Return (x, y) of the center of cell containing provided text 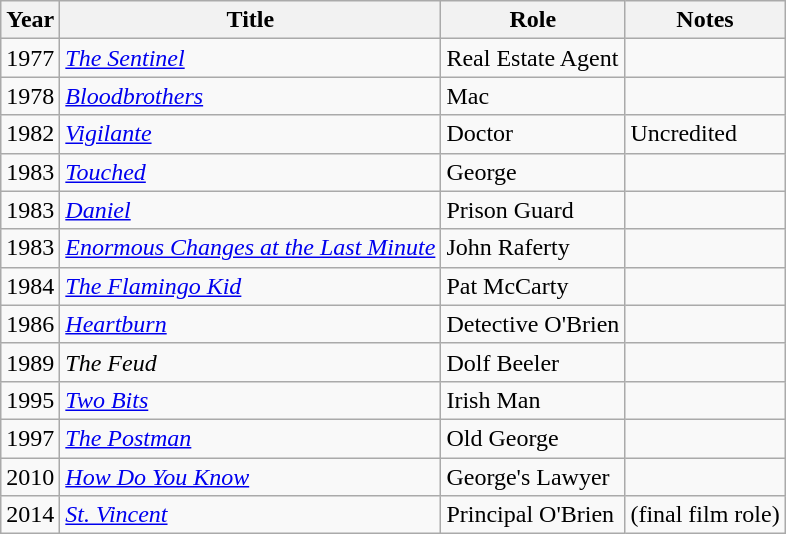
Real Estate Agent (533, 58)
Uncredited (705, 134)
1989 (30, 362)
Touched (250, 172)
Heartburn (250, 324)
2010 (30, 477)
The Sentinel (250, 58)
John Raferty (533, 248)
1997 (30, 438)
Bloodbrothers (250, 96)
Notes (705, 20)
1995 (30, 400)
Daniel (250, 210)
St. Vincent (250, 515)
Pat McCarty (533, 286)
How Do You Know (250, 477)
Dolf Beeler (533, 362)
1986 (30, 324)
Role (533, 20)
The Flamingo Kid (250, 286)
(final film role) (705, 515)
George's Lawyer (533, 477)
1978 (30, 96)
Irish Man (533, 400)
2014 (30, 515)
The Feud (250, 362)
1982 (30, 134)
Principal O'Brien (533, 515)
Vigilante (250, 134)
Title (250, 20)
Year (30, 20)
1984 (30, 286)
The Postman (250, 438)
Detective O'Brien (533, 324)
Two Bits (250, 400)
Mac (533, 96)
Prison Guard (533, 210)
1977 (30, 58)
Doctor (533, 134)
Old George (533, 438)
Enormous Changes at the Last Minute (250, 248)
George (533, 172)
